Provide the (X, Y) coordinate of the cell's center where the given text is located.  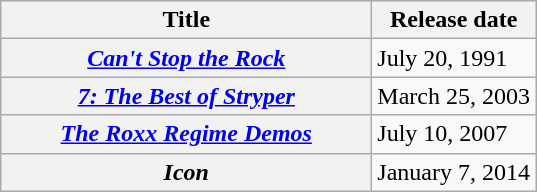
March 25, 2003 (454, 96)
July 20, 1991 (454, 58)
7: The Best of Stryper (186, 96)
January 7, 2014 (454, 172)
The Roxx Regime Demos (186, 134)
Icon (186, 172)
Release date (454, 20)
Title (186, 20)
July 10, 2007 (454, 134)
Can't Stop the Rock (186, 58)
